For the text-containing cell, return its midpoint in [X, Y] coordinate format. 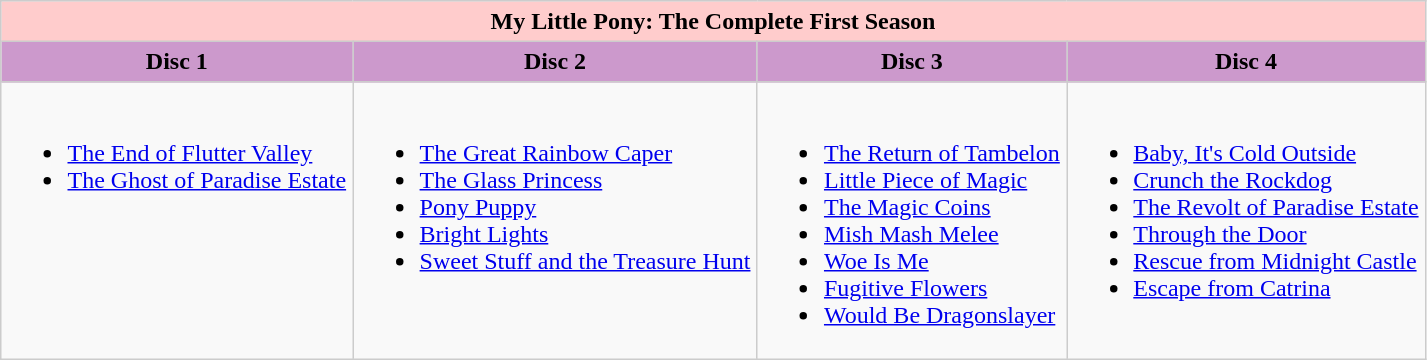
Disc 3 [912, 61]
Disc 4 [1246, 61]
The End of Flutter ValleyThe Ghost of Paradise Estate [177, 221]
The Return of TambelonLittle Piece of MagicThe Magic CoinsMish Mash MeleeWoe Is MeFugitive FlowersWould Be Dragonslayer [912, 221]
Disc 1 [177, 61]
Disc 2 [555, 61]
My Little Pony: The Complete First Season [714, 21]
Baby, It's Cold OutsideCrunch the RockdogThe Revolt of Paradise EstateThrough the DoorRescue from Midnight CastleEscape from Catrina [1246, 221]
The Great Rainbow CaperThe Glass PrincessPony PuppyBright LightsSweet Stuff and the Treasure Hunt [555, 221]
